Identify which cell holds the provided text, then report its (X, Y) central coordinate. 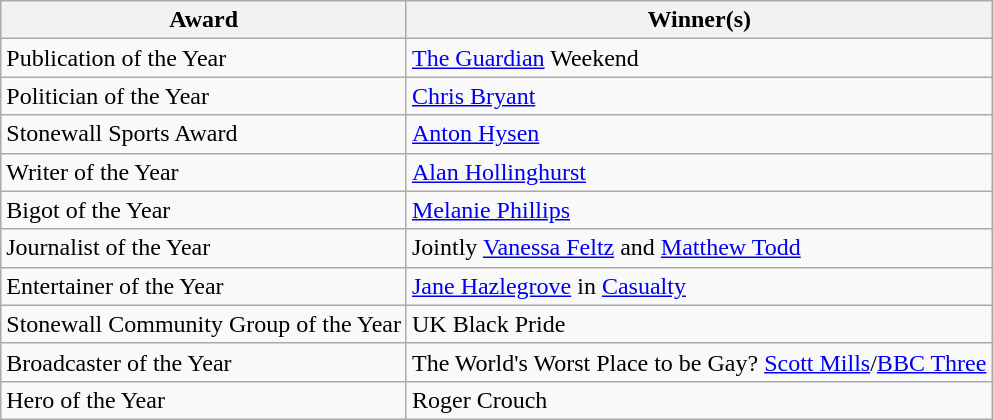
Chris Bryant (698, 96)
Stonewall Sports Award (204, 134)
Bigot of the Year (204, 210)
The World's Worst Place to be Gay? Scott Mills/BBC Three (698, 362)
Hero of the Year (204, 400)
Journalist of the Year (204, 248)
Publication of the Year (204, 58)
Alan Hollinghurst (698, 172)
Writer of the Year (204, 172)
Winner(s) (698, 20)
Entertainer of the Year (204, 286)
Jointly Vanessa Feltz and Matthew Todd (698, 248)
Jane Hazlegrove in Casualty (698, 286)
Anton Hysen (698, 134)
The Guardian Weekend (698, 58)
UK Black Pride (698, 324)
Politician of the Year (204, 96)
Award (204, 20)
Melanie Phillips (698, 210)
Roger Crouch (698, 400)
Broadcaster of the Year (204, 362)
Stonewall Community Group of the Year (204, 324)
